Detect which cell encompasses the target text, then output its (x, y) center coordinate. 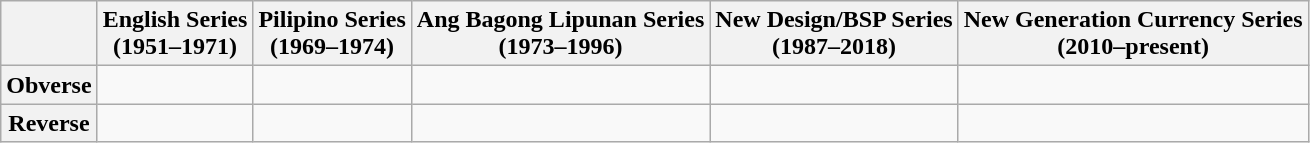
New Generation Currency Series (2010–present) (1133, 34)
Ang Bagong Lipunan Series (1973–1996) (560, 34)
English Series (1951–1971) (175, 34)
New Design/BSP Series (1987–2018) (834, 34)
Reverse (49, 123)
Obverse (49, 85)
Pilipino Series (1969–1974) (332, 34)
